Provide the [x, y] coordinate of the cell's center where the given text is located.  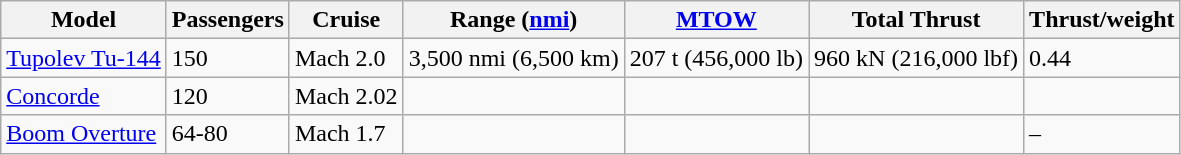
3,500 nmi (6,500 km) [514, 58]
Concorde [84, 96]
Mach 2.0 [346, 58]
120 [228, 96]
150 [228, 58]
MTOW [716, 20]
0.44 [1102, 58]
960 kN (216,000 lbf) [916, 58]
207 t (456,000 lb) [716, 58]
Mach 2.02 [346, 96]
Mach 1.7 [346, 134]
Thrust/weight [1102, 20]
– [1102, 134]
Model [84, 20]
Range (nmi) [514, 20]
64-80 [228, 134]
Passengers [228, 20]
Total Thrust [916, 20]
Cruise [346, 20]
Boom Overture [84, 134]
Tupolev Tu-144 [84, 58]
